Determine the (X, Y) coordinate at the center of the cell enclosing the given text.  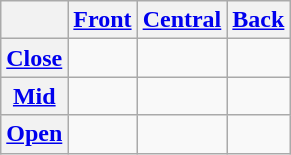
Open (34, 134)
Front (102, 20)
Mid (34, 96)
Back (258, 20)
Close (34, 58)
Central (182, 20)
